Return the [x, y] coordinate for the center point of the cell that contains the specified text.  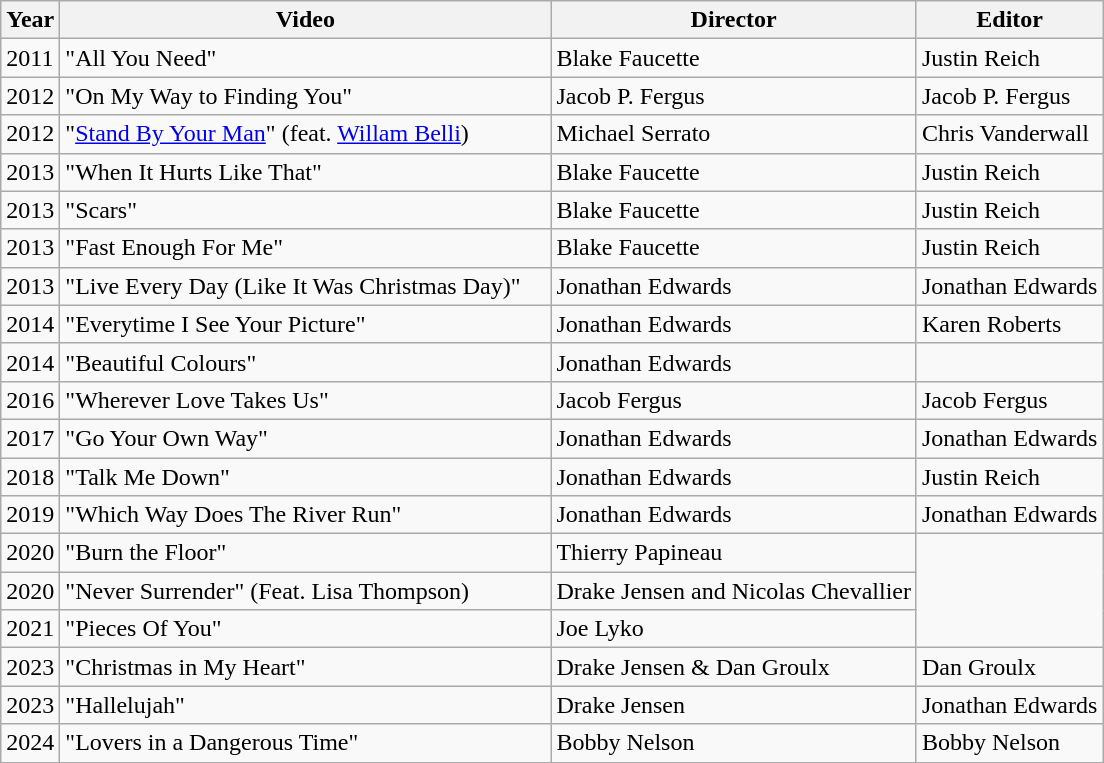
Karen Roberts [1009, 324]
2016 [30, 400]
2017 [30, 438]
Drake Jensen & Dan Groulx [734, 667]
"Never Surrender" (Feat. Lisa Thompson) [306, 591]
"Live Every Day (Like It Was Christmas Day)" [306, 286]
Video [306, 20]
"Which Way Does The River Run" [306, 515]
"Scars" [306, 210]
"Pieces Of You" [306, 629]
"On My Way to Finding You" [306, 96]
"When It Hurts Like That" [306, 172]
"Everytime I See Your Picture" [306, 324]
Editor [1009, 20]
"Christmas in My Heart" [306, 667]
Chris Vanderwall [1009, 134]
"Fast Enough For Me" [306, 248]
2011 [30, 58]
"Wherever Love Takes Us" [306, 400]
"Lovers in a Dangerous Time" [306, 743]
2019 [30, 515]
"Hallelujah" [306, 705]
2024 [30, 743]
"Burn the Floor" [306, 553]
Michael Serrato [734, 134]
2018 [30, 477]
Thierry Papineau [734, 553]
Year [30, 20]
Director [734, 20]
Drake Jensen and Nicolas Chevallier [734, 591]
Dan Groulx [1009, 667]
Joe Lyko [734, 629]
"Go Your Own Way" [306, 438]
"Talk Me Down" [306, 477]
"Stand By Your Man" (feat. Willam Belli) [306, 134]
"Beautiful Colours" [306, 362]
2021 [30, 629]
Drake Jensen [734, 705]
"All You Need" [306, 58]
